Output the [X, Y] coordinate of the center of the cell containing the given text.  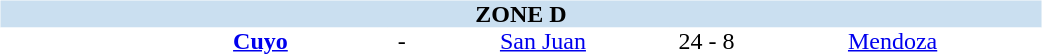
Mendoza [893, 42]
San Juan [544, 42]
- [402, 42]
Cuyo [260, 42]
24 - 8 [706, 42]
ZONE D [520, 14]
